From the cell containing the given text, extract its center point as [X, Y] coordinate. 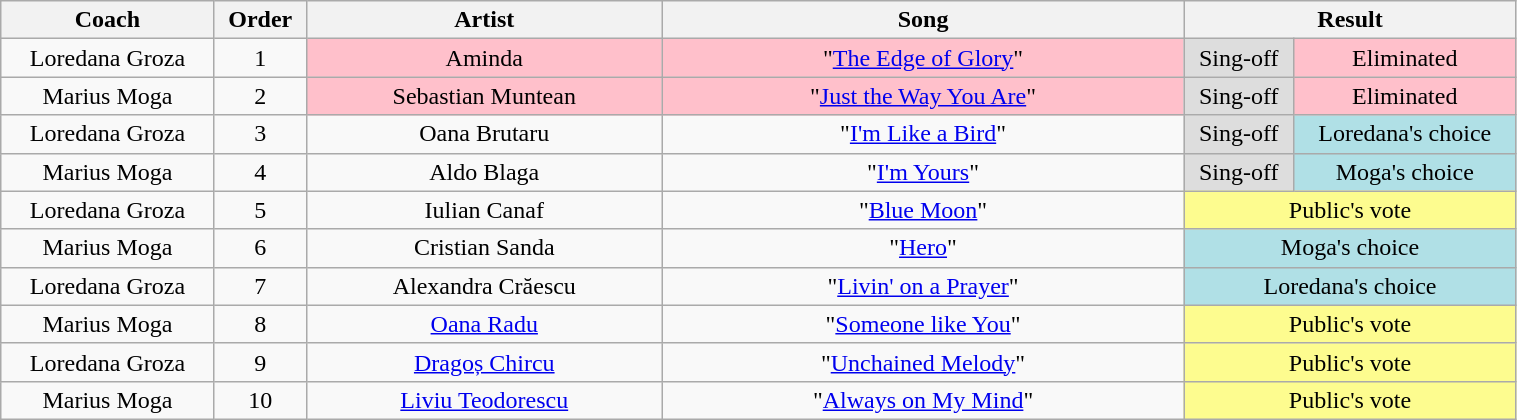
6 [260, 248]
Oana Radu [484, 324]
9 [260, 362]
Song [923, 20]
Aminda [484, 58]
"I'm Like a Bird" [923, 134]
Order [260, 20]
1 [260, 58]
"Unchained Melody" [923, 362]
10 [260, 400]
2 [260, 96]
Iulian Canaf [484, 210]
Dragoș Chircu [484, 362]
"Someone like You" [923, 324]
Oana Brutaru [484, 134]
"Always on My Mind" [923, 400]
5 [260, 210]
"The Edge of Glory" [923, 58]
3 [260, 134]
8 [260, 324]
"Just the Way You Are" [923, 96]
Artist [484, 20]
Cristian Sanda [484, 248]
"I'm Yours" [923, 172]
"Livin' on a Prayer" [923, 286]
Sebastian Muntean [484, 96]
Coach [108, 20]
"Blue Moon" [923, 210]
Alexandra Crăescu [484, 286]
4 [260, 172]
Result [1350, 20]
Aldo Blaga [484, 172]
Liviu Teodorescu [484, 400]
7 [260, 286]
"Hero" [923, 248]
